Return [x, y] of the center of cell containing provided text 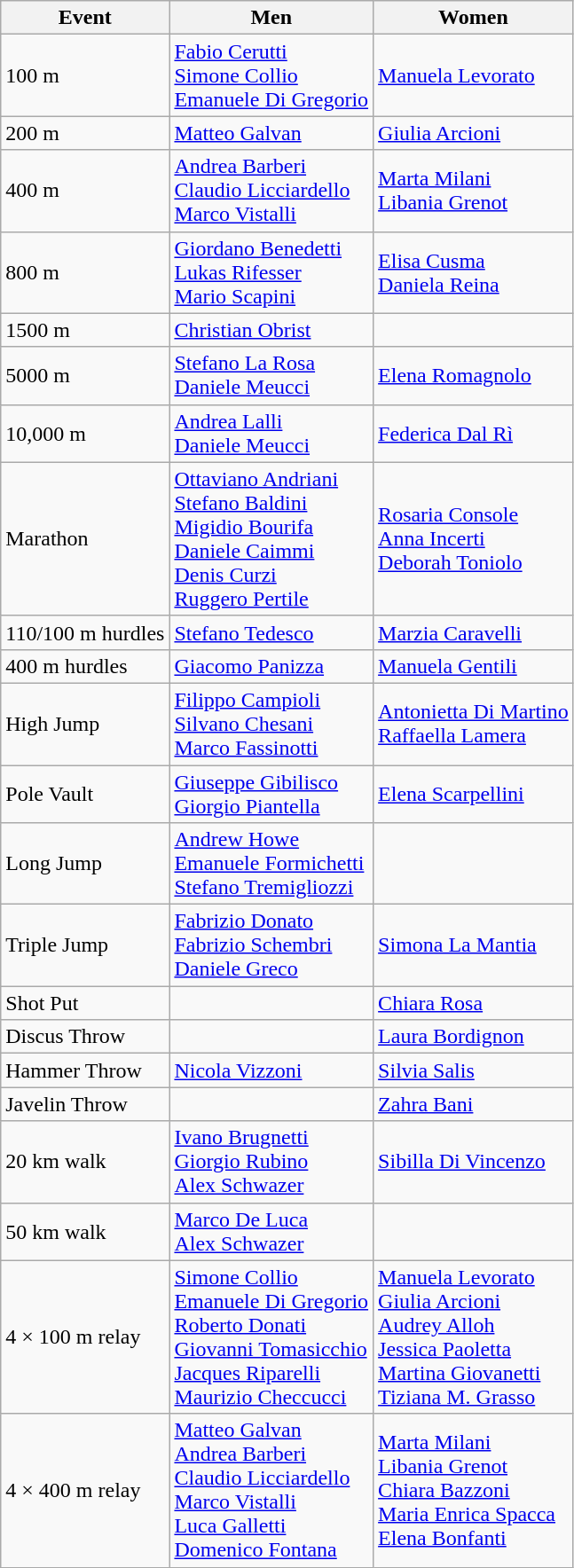
Long Jump [85, 864]
Giulia Arcioni [474, 133]
Event [85, 18]
50 km walk [85, 1231]
Women [474, 18]
Javelin Throw [85, 1104]
4 × 400 m relay [85, 1490]
Elena Scarpellini [474, 793]
Antonietta Di Martino Raffaella Lamera [474, 724]
Rosaria Console Anna Incerti Deborah Toniolo [474, 539]
Ivano Brugnetti Giorgio Rubino Alex Schwazer [271, 1162]
Marta Milani Libania Grenot Chiara Bazzoni Maria Enrica Spacca Elena Bonfanti [474, 1490]
Elena Romagnolo [474, 376]
Ottaviano Andriani Stefano Baldini Migidio Bourifa Daniele Caimmi Denis Curzi Ruggero Pertile [271, 539]
Giacomo Panizza [271, 666]
110/100 m hurdles [85, 632]
400 m hurdles [85, 666]
Manuela Gentili [474, 666]
Zahra Bani [474, 1104]
Pole Vault [85, 793]
Giuseppe Gibilisco Giorgio Piantella [271, 793]
Elisa Cusma Daniela Reina [474, 272]
Stefano La Rosa Daniele Meucci [271, 376]
Manuela Levorato [474, 75]
Shot Put [85, 1003]
Simona La Mantia [474, 945]
Sibilla Di Vincenzo [474, 1162]
20 km walk [85, 1162]
Marzia Caravelli [474, 632]
Laura Bordignon [474, 1037]
100 m [85, 75]
Manuela Levorato Giulia Arcioni Audrey Alloh Jessica Paoletta Martina Giovanetti Tiziana M. Grasso [474, 1337]
High Jump [85, 724]
Marathon [85, 539]
5000 m [85, 376]
Hammer Throw [85, 1070]
Discus Throw [85, 1037]
1500 m [85, 330]
Marco De Luca Alex Schwazer [271, 1231]
Fabio Cerutti Simone Collio Emanuele Di Gregorio [271, 75]
Matteo Galvan Andrea Barberi Claudio Licciardello Marco Vistalli Luca Galletti Domenico Fontana [271, 1490]
Fabrizio Donato Fabrizio Schembri Daniele Greco [271, 945]
Chiara Rosa [474, 1003]
Nicola Vizzoni [271, 1070]
Triple Jump [85, 945]
Silvia Salis [474, 1070]
Marta Milani Libania Grenot [474, 191]
Federica Dal Rì [474, 433]
Stefano Tedesco [271, 632]
Andrea Barberi Claudio Licciardello Marco Vistalli [271, 191]
Matteo Galvan [271, 133]
800 m [85, 272]
Filippo Campioli Silvano Chesani Marco Fassinotti [271, 724]
Giordano Benedetti Lukas Rifesser Mario Scapini [271, 272]
Andrea Lalli Daniele Meucci [271, 433]
4 × 100 m relay [85, 1337]
Christian Obrist [271, 330]
400 m [85, 191]
Men [271, 18]
Andrew Howe Emanuele Formichetti Stefano Tremigliozzi [271, 864]
200 m [85, 133]
10,000 m [85, 433]
Simone Collio Emanuele Di Gregorio Roberto Donati Giovanni Tomasicchio Jacques Riparelli Maurizio Checcucci [271, 1337]
